Locate the cell with the specified text and output its (X, Y) center coordinate. 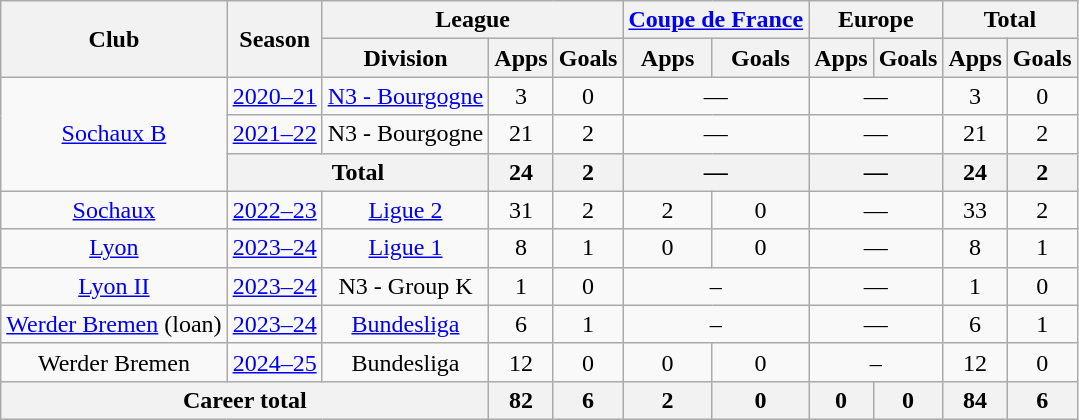
82 (521, 400)
Coupe de France (716, 20)
Lyon II (114, 286)
Werder Bremen (114, 362)
Sochaux (114, 210)
Ligue 1 (406, 248)
Season (274, 39)
Lyon (114, 248)
Werder Bremen (loan) (114, 324)
2020–21 (274, 96)
N3 - Group K (406, 286)
33 (975, 210)
League (472, 20)
Ligue 2 (406, 210)
Career total (245, 400)
84 (975, 400)
Europe (876, 20)
31 (521, 210)
Division (406, 58)
2022–23 (274, 210)
2021–22 (274, 134)
Sochaux B (114, 134)
2024–25 (274, 362)
Club (114, 39)
